Determine the (X, Y) coordinate at the center of the cell enclosing the given text.  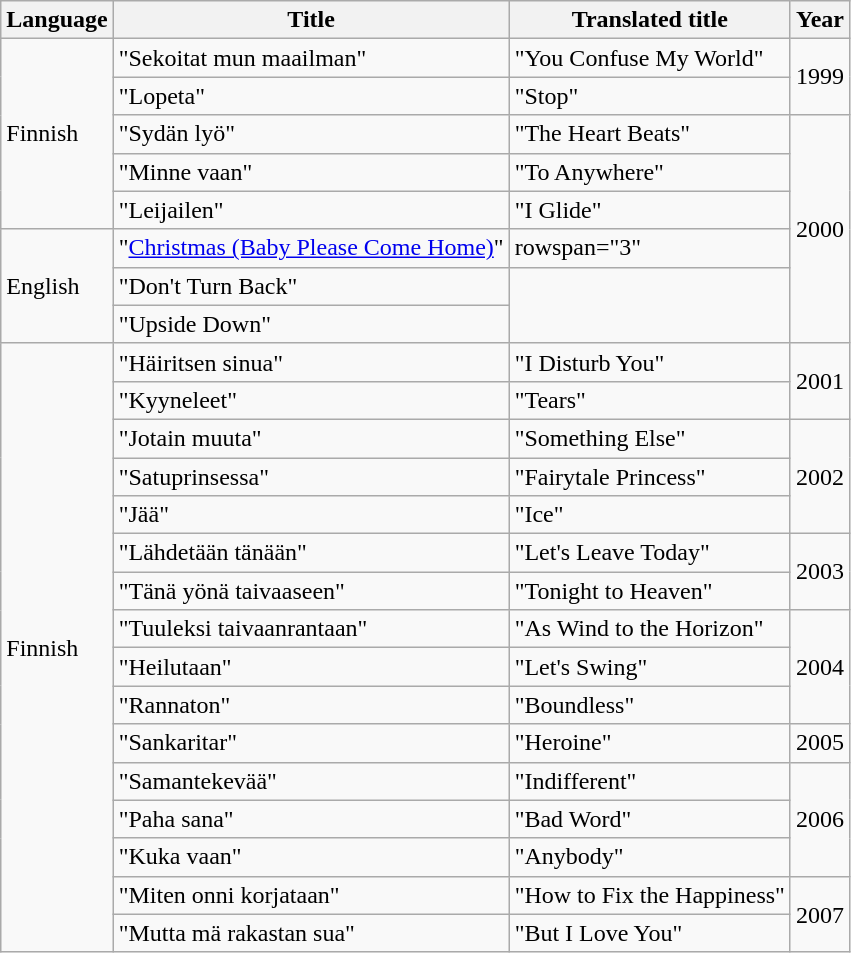
rowspan="3" (650, 248)
"Sydän lyö" (311, 134)
"Häiritsen sinua" (311, 362)
2000 (820, 229)
"Tänä yönä taivaaseen" (311, 591)
2004 (820, 667)
1999 (820, 77)
"Heroine" (650, 743)
"Upside Down" (311, 324)
"I Disturb You" (650, 362)
"Jotain muuta" (311, 438)
"Jää" (311, 515)
"The Heart Beats" (650, 134)
"Rannaton" (311, 705)
2001 (820, 381)
"Satuprinsessa" (311, 477)
Year (820, 20)
2007 (820, 914)
"Christmas (Baby Please Come Home)" (311, 248)
"How to Fix the Happiness" (650, 895)
"Tears" (650, 400)
"Samantekevää" (311, 781)
"Leijailen" (311, 210)
"Don't Turn Back" (311, 286)
Translated title (650, 20)
"To Anywhere" (650, 172)
"Anybody" (650, 857)
2003 (820, 572)
"Tuuleksi taivaanrantaan" (311, 629)
"I Glide" (650, 210)
2005 (820, 743)
"Lopeta" (311, 96)
English (57, 286)
"Mutta mä rakastan sua" (311, 933)
"Kuka vaan" (311, 857)
"Fairytale Princess" (650, 477)
"Kyyneleet" (311, 400)
"You Confuse My World" (650, 58)
"Indifferent" (650, 781)
"Paha sana" (311, 819)
"Sekoitat mun maailman" (311, 58)
"Sankaritar" (311, 743)
"As Wind to the Horizon" (650, 629)
"But I Love You" (650, 933)
2002 (820, 476)
"Ice" (650, 515)
"Heilutaan" (311, 667)
"Lähdetään tänään" (311, 553)
"Tonight to Heaven" (650, 591)
"Stop" (650, 96)
2006 (820, 819)
"Bad Word" (650, 819)
"Boundless" (650, 705)
"Let's Swing" (650, 667)
"Minne vaan" (311, 172)
Title (311, 20)
"Let's Leave Today" (650, 553)
"Something Else" (650, 438)
Language (57, 20)
"Miten onni korjataan" (311, 895)
